Output the [x, y] coordinate of the center of the cell containing the given text.  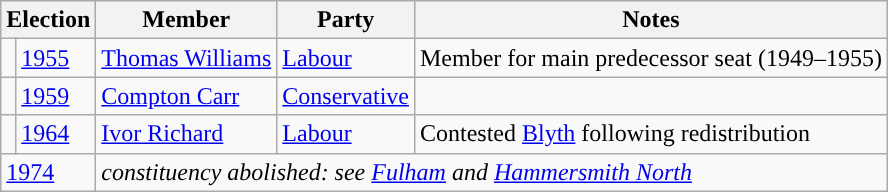
1959 [56, 96]
1964 [56, 134]
Election [48, 20]
constituency abolished: see Fulham and Hammersmith North [492, 172]
1974 [48, 172]
Party [346, 20]
Ivor Richard [186, 134]
Contested Blyth following redistribution [650, 134]
Compton Carr [186, 96]
Member for main predecessor seat (1949–1955) [650, 58]
Member [186, 20]
1955 [56, 58]
Thomas Williams [186, 58]
Notes [650, 20]
Conservative [346, 96]
